Return the (X, Y) coordinate for the center point of the cell that contains the specified text.  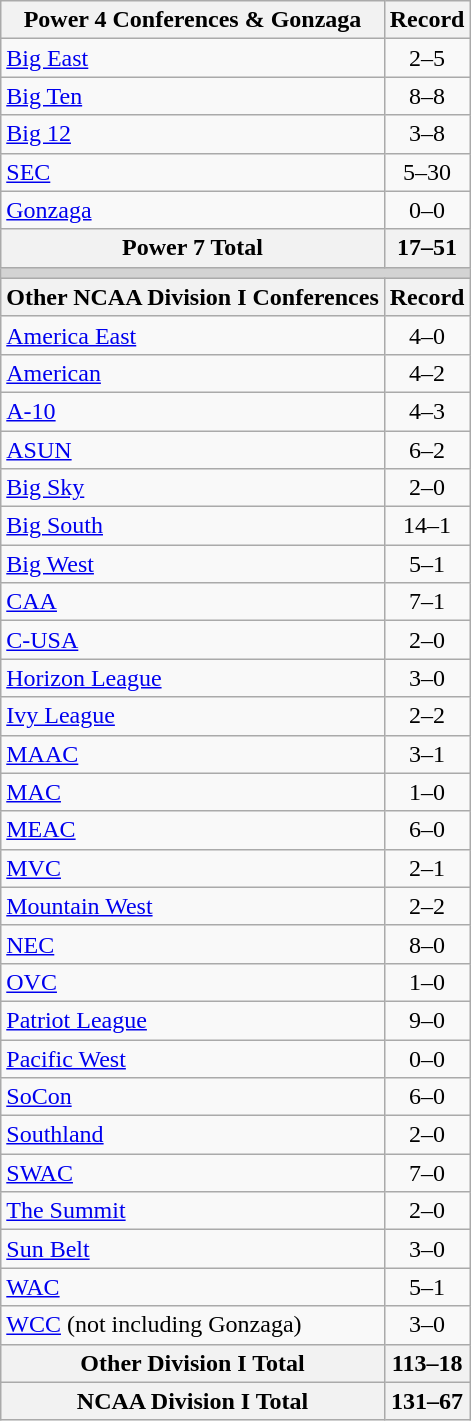
Gonzaga (193, 210)
4–2 (427, 373)
The Summit (193, 1211)
3–1 (427, 754)
WCC (not including Gonzaga) (193, 1325)
America East (193, 335)
Big West (193, 564)
Big 12 (193, 134)
Other Division I Total (193, 1363)
Power 7 Total (193, 248)
SEC (193, 172)
Mountain West (193, 906)
C-USA (193, 640)
SoCon (193, 1097)
CAA (193, 602)
3–8 (427, 134)
Big East (193, 58)
131–67 (427, 1401)
6–2 (427, 449)
Ivy League (193, 716)
Other NCAA Division I Conferences (193, 297)
4–0 (427, 335)
MAC (193, 792)
Power 4 Conferences & Gonzaga (193, 20)
MVC (193, 868)
Horizon League (193, 678)
OVC (193, 982)
Pacific West (193, 1059)
14–1 (427, 526)
A-10 (193, 411)
8–8 (427, 96)
Patriot League (193, 1020)
Big South (193, 526)
5–30 (427, 172)
MEAC (193, 830)
American (193, 373)
Big Sky (193, 488)
2–5 (427, 58)
17–51 (427, 248)
MAAC (193, 754)
4–3 (427, 411)
NCAA Division I Total (193, 1401)
7–0 (427, 1173)
113–18 (427, 1363)
WAC (193, 1287)
9–0 (427, 1020)
SWAC (193, 1173)
Sun Belt (193, 1249)
NEC (193, 944)
Big Ten (193, 96)
8–0 (427, 944)
Southland (193, 1135)
ASUN (193, 449)
2–1 (427, 868)
7–1 (427, 602)
